Search for the cell housing the specified text and yield its [X, Y] center coordinate. 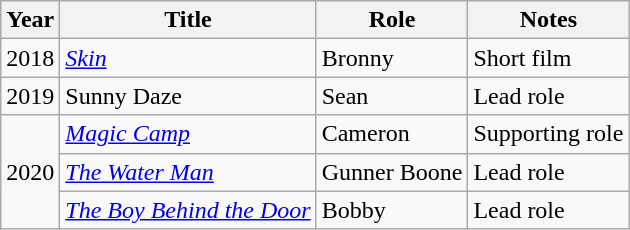
Sean [392, 96]
2018 [30, 58]
Title [188, 20]
Short film [548, 58]
Magic Camp [188, 134]
Cameron [392, 134]
The Boy Behind the Door [188, 210]
Bobby [392, 210]
Role [392, 20]
2020 [30, 172]
Bronny [392, 58]
Notes [548, 20]
Skin [188, 58]
Year [30, 20]
Supporting role [548, 134]
Gunner Boone [392, 172]
Sunny Daze [188, 96]
2019 [30, 96]
The Water Man [188, 172]
